Return the [x, y] coordinate for the center point of the cell that contains the specified text.  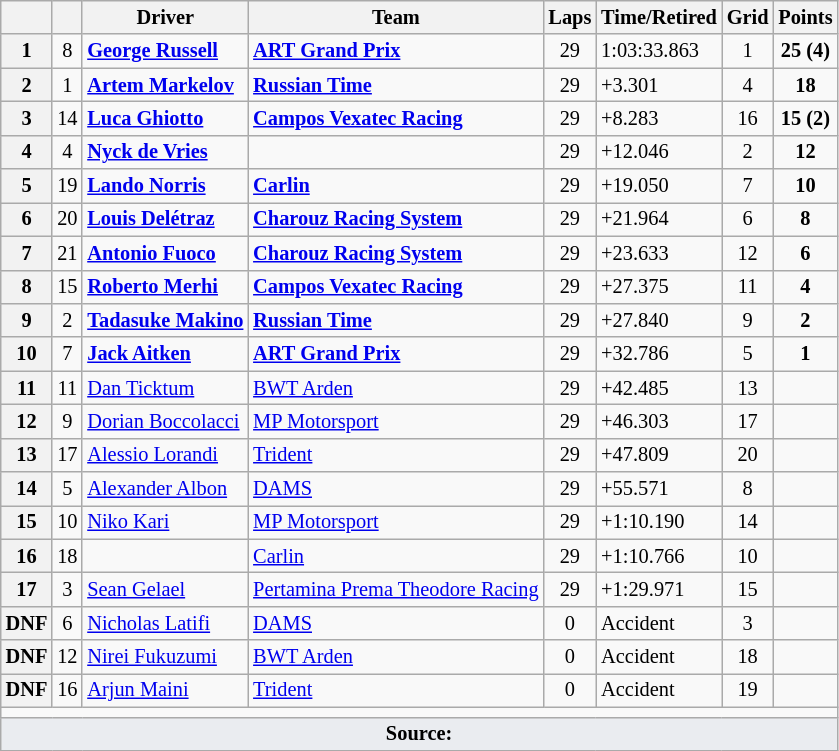
Arjun Maini [165, 690]
Luca Ghiotto [165, 118]
Niko Kari [165, 522]
+27.375 [659, 287]
Artem Markelov [165, 85]
Laps [570, 17]
Tadasuke Makino [165, 320]
+3.301 [659, 85]
+1:10.190 [659, 522]
+42.485 [659, 388]
+23.633 [659, 253]
Lando Norris [165, 186]
Team [396, 17]
15 (2) [805, 118]
25 (4) [805, 51]
+8.283 [659, 118]
Nyck de Vries [165, 152]
Nirei Fukuzumi [165, 657]
Time/Retired [659, 17]
Alexander Albon [165, 489]
1:03:33.863 [659, 51]
Dan Ticktum [165, 388]
+1:10.766 [659, 556]
+27.840 [659, 320]
+32.786 [659, 354]
Points [805, 17]
+1:29.971 [659, 589]
Sean Gelael [165, 589]
+21.964 [659, 219]
+55.571 [659, 489]
Driver [165, 17]
+19.050 [659, 186]
Source: [420, 734]
+46.303 [659, 421]
21 [67, 253]
Jack Aitken [165, 354]
Grid [748, 17]
Nicholas Latifi [165, 623]
+47.809 [659, 455]
Louis Delétraz [165, 219]
George Russell [165, 51]
Pertamina Prema Theodore Racing [396, 589]
Alessio Lorandi [165, 455]
Roberto Merhi [165, 287]
Antonio Fuoco [165, 253]
Dorian Boccolacci [165, 421]
+12.046 [659, 152]
